Find where the given text appears and provide that cell's center as [x, y] coordinate. 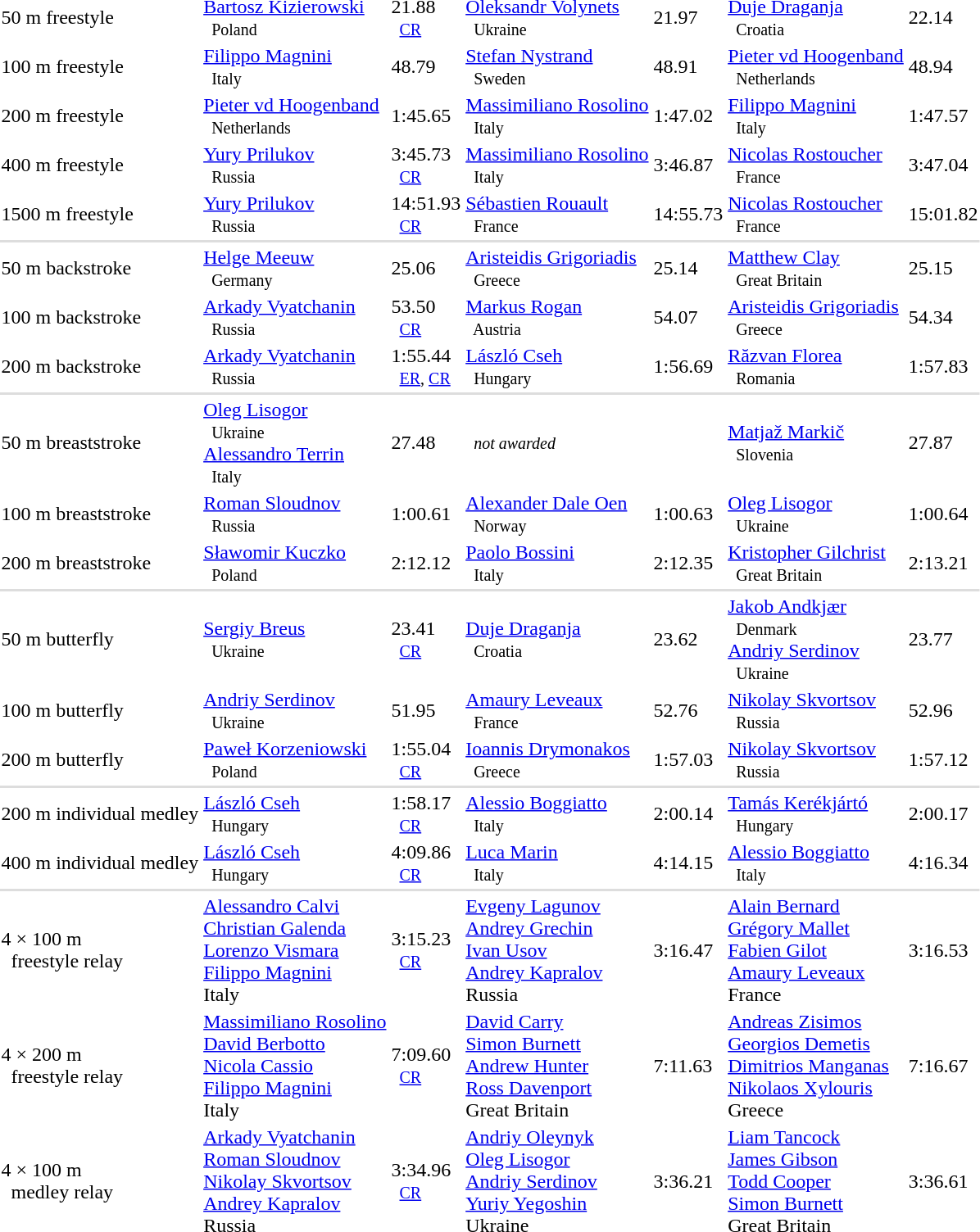
23.62 [688, 639]
David CarrySimon BurnettAndrew HunterRoss Davenport Great Britain [557, 1066]
4:14.15 [688, 863]
Luca Marin Italy [557, 863]
3:16.47 [688, 950]
1:00.61 [426, 514]
7:11.63 [688, 1066]
1:47.02 [688, 116]
1:56.69 [688, 367]
7:09.60 CR [426, 1066]
3:15.23 CR [426, 950]
2:13.21 [943, 564]
Matthew Clay Great Britain [816, 269]
Sławomir Kuczko Poland [295, 564]
200 m freestyle [100, 116]
15:01.82 [943, 215]
25.06 [426, 269]
1:57.12 [943, 760]
not awarded [557, 442]
Amaury Leveaux France [557, 711]
51.95 [426, 711]
Helge Meeuw Germany [295, 269]
50 m backstroke [100, 269]
27.87 [943, 442]
Massimiliano RosolinoDavid BerbottoNicola CassioFilippo Magnini Italy [295, 1066]
25.14 [688, 269]
Sébastien Rouault France [557, 215]
48.94 [943, 67]
4 × 200 m freestyle relay [100, 1066]
1500 m freestyle [100, 215]
Evgeny LagunovAndrey GrechinIvan UsovAndrey Kapralov Russia [557, 950]
400 m individual medley [100, 863]
Tamás Kerékjártó Hungary [816, 814]
2:12.35 [688, 564]
200 m backstroke [100, 367]
48.91 [688, 67]
Matjaž Markič Slovenia [816, 442]
1:00.64 [943, 514]
1:58.17 CR [426, 814]
23.41 CR [426, 639]
14:55.73 [688, 215]
Alain BernardGrégory MalletFabien GilotAmaury Leveaux France [816, 950]
7:16.67 [943, 1066]
Alexander Dale Oen Norway [557, 514]
23.77 [943, 639]
3:46.87 [688, 165]
200 m individual medley [100, 814]
Andreas ZisimosGeorgios DemetisDimitrios ManganasNikolaos Xylouris Greece [816, 1066]
2:12.12 [426, 564]
1:47.57 [943, 116]
Andriy Serdinov Ukraine [295, 711]
Alessandro CalviChristian GalendaLorenzo VismaraFilippo Magnini Italy [295, 950]
100 m backstroke [100, 318]
Ioannis Drymonakos Greece [557, 760]
Duje Draganja Croatia [557, 639]
25.15 [943, 269]
54.34 [943, 318]
100 m freestyle [100, 67]
200 m butterfly [100, 760]
52.76 [688, 711]
50 m butterfly [100, 639]
48.79 [426, 67]
1:00.63 [688, 514]
4:09.86 CR [426, 863]
100 m butterfly [100, 711]
3:16.53 [943, 950]
54.07 [688, 318]
Sergiy Breus Ukraine [295, 639]
Stefan Nystrand Sweden [557, 67]
Kristopher Gilchrist Great Britain [816, 564]
Markus Rogan Austria [557, 318]
1:57.83 [943, 367]
Oleg Lisogor Ukraine Alessandro Terrin Italy [295, 442]
2:00.14 [688, 814]
400 m freestyle [100, 165]
200 m breaststroke [100, 564]
3:45.73 CR [426, 165]
27.48 [426, 442]
52.96 [943, 711]
1:55.04 CR [426, 760]
2:00.17 [943, 814]
Răzvan Florea Romania [816, 367]
1:55.44 ER, CR [426, 367]
1:45.65 [426, 116]
3:47.04 [943, 165]
4 × 100 m freestyle relay [100, 950]
Paweł Korzeniowski Poland [295, 760]
Paolo Bossini Italy [557, 564]
Oleg Lisogor Ukraine [816, 514]
50 m breaststroke [100, 442]
14:51.93 CR [426, 215]
53.50 CR [426, 318]
100 m breaststroke [100, 514]
Roman Sloudnov Russia [295, 514]
Jakob Andkjær Denmark Andriy Serdinov Ukraine [816, 639]
1:57.03 [688, 760]
4:16.34 [943, 863]
